Return (X, Y) of the center of cell containing provided text 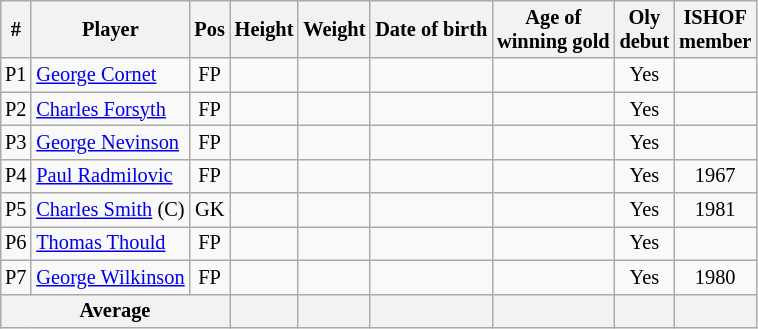
P7 (16, 277)
1967 (715, 176)
GK (210, 210)
P6 (16, 243)
Thomas Thould (110, 243)
P4 (16, 176)
Olydebut (645, 29)
Age ofwinning gold (553, 29)
P5 (16, 210)
George Cornet (110, 75)
P3 (16, 142)
George Wilkinson (110, 277)
ISHOFmember (715, 29)
P1 (16, 75)
Average (115, 311)
Pos (210, 29)
Paul Radmilovic (110, 176)
Weight (334, 29)
Charles Forsyth (110, 109)
Charles Smith (C) (110, 210)
Player (110, 29)
# (16, 29)
George Nevinson (110, 142)
1981 (715, 210)
P2 (16, 109)
1980 (715, 277)
Date of birth (431, 29)
Height (264, 29)
